Find where the given text appears and provide that cell's center as [x, y] coordinate. 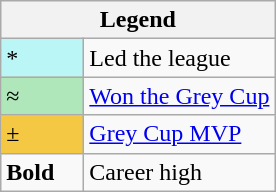
Led the league [180, 58]
Won the Grey Cup [180, 96]
Legend [138, 20]
Career high [180, 172]
Grey Cup MVP [180, 134]
≈ [42, 96]
* [42, 58]
± [42, 134]
Bold [42, 172]
